Find where the given text appears and provide that cell's center as (X, Y) coordinate. 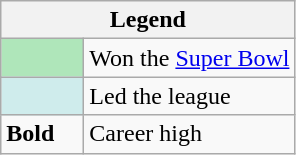
Legend (148, 20)
Career high (190, 134)
Led the league (190, 96)
Won the Super Bowl (190, 58)
Bold (42, 134)
